Find where the given text appears and provide that cell's center as (X, Y) coordinate. 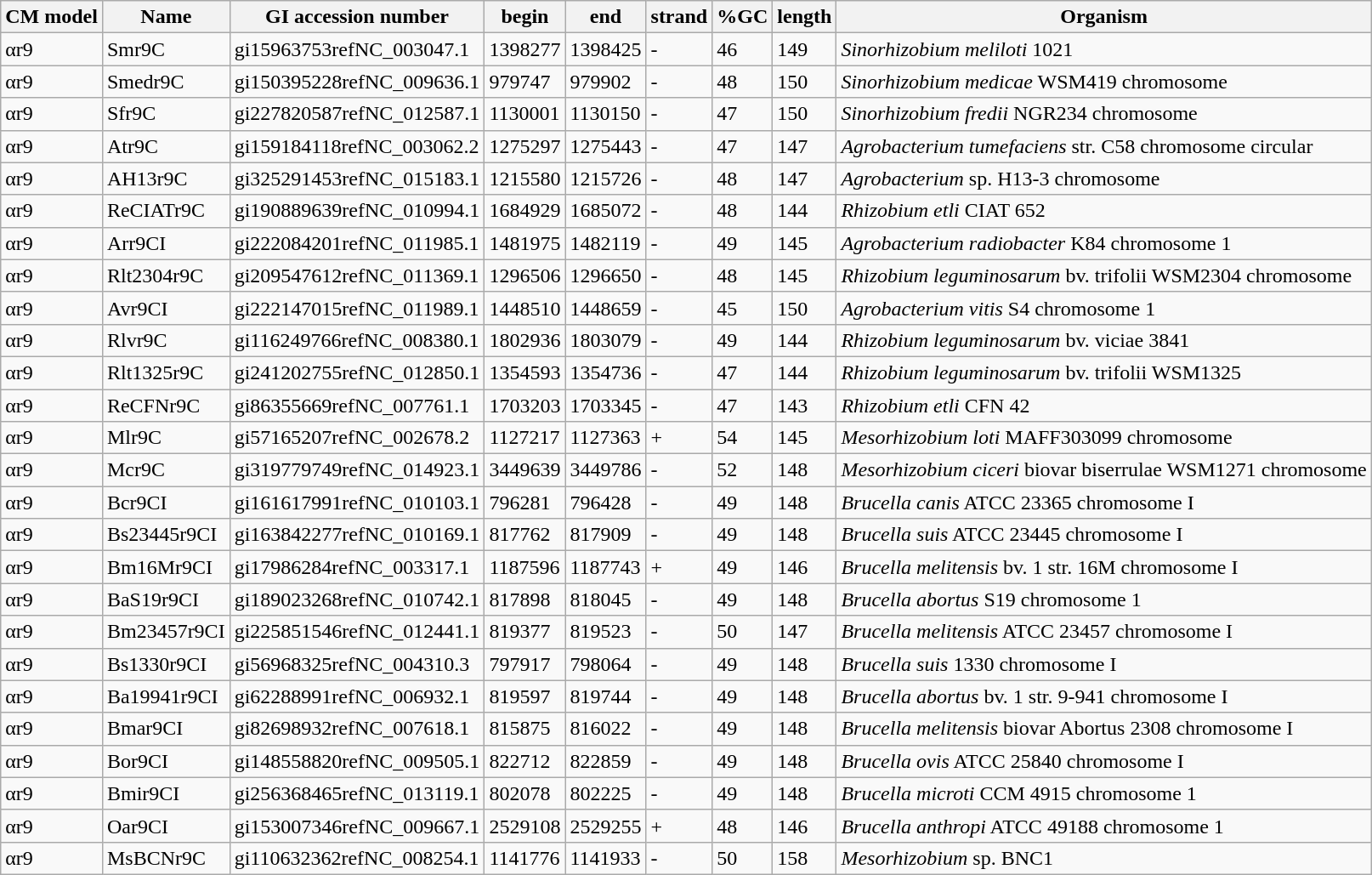
1130001 (525, 114)
979902 (605, 82)
149 (804, 49)
Rlt2304r9C (166, 276)
819744 (605, 696)
979747 (525, 82)
gi227820587refNC_012587.1 (357, 114)
796281 (525, 503)
strand (679, 17)
Mesorhizobium sp. BNC1 (1103, 858)
gi225851546refNC_012441.1 (357, 632)
2529255 (605, 826)
143 (804, 406)
52 (743, 470)
gi116249766refNC_008380.1 (357, 340)
length (804, 17)
1296506 (525, 276)
gi17986284refNC_003317.1 (357, 567)
gi222084201refNC_011985.1 (357, 243)
815875 (525, 729)
AH13r9C (166, 179)
1215580 (525, 179)
54 (743, 438)
1130150 (605, 114)
816022 (605, 729)
1127363 (605, 438)
3449639 (525, 470)
end (605, 17)
Bs1330r9CI (166, 664)
1398425 (605, 49)
Smedr9C (166, 82)
46 (743, 49)
gi62288991refNC_006932.1 (357, 696)
Rhizobium leguminosarum bv. trifolii WSM2304 chromosome (1103, 276)
1354593 (525, 372)
Name (166, 17)
45 (743, 308)
802078 (525, 793)
797917 (525, 664)
1398277 (525, 49)
gi256368465refNC_013119.1 (357, 793)
Brucella microti CCM 4915 chromosome 1 (1103, 793)
Agrobacterium vitis S4 chromosome 1 (1103, 308)
1685072 (605, 211)
Mcr9C (166, 470)
1296650 (605, 276)
Brucella suis 1330 chromosome I (1103, 664)
gi159184118refNC_003062.2 (357, 146)
Sinorhizobium medicae WSM419 chromosome (1103, 82)
gi86355669refNC_007761.1 (357, 406)
gi241202755refNC_012850.1 (357, 372)
ReCFNr9C (166, 406)
gi56968325refNC_004310.3 (357, 664)
1482119 (605, 243)
819377 (525, 632)
gi110632362refNC_008254.1 (357, 858)
Smr9C (166, 49)
GI accession number (357, 17)
CM model (52, 17)
1803079 (605, 340)
1802936 (525, 340)
1684929 (525, 211)
1703345 (605, 406)
Arr9CI (166, 243)
Sfr9C (166, 114)
1448659 (605, 308)
818045 (605, 599)
Brucella ovis ATCC 25840 chromosome I (1103, 761)
gi161617991refNC_010103.1 (357, 503)
798064 (605, 664)
817909 (605, 535)
gi148558820refNC_009505.1 (357, 761)
gi319779749refNC_014923.1 (357, 470)
Bor9CI (166, 761)
gi325291453refNC_015183.1 (357, 179)
796428 (605, 503)
Oar9CI (166, 826)
Rhizobium leguminosarum bv. trifolii WSM1325 (1103, 372)
gi15963753refNC_003047.1 (357, 49)
3449786 (605, 470)
gi163842277refNC_010169.1 (357, 535)
Agrobacterium tumefaciens str. C58 chromosome circular (1103, 146)
Bm16Mr9CI (166, 567)
1187743 (605, 567)
822712 (525, 761)
Brucella anthropi ATCC 49188 chromosome 1 (1103, 826)
Mesorhizobium ciceri biovar biserrulae WSM1271 chromosome (1103, 470)
begin (525, 17)
Brucella canis ATCC 23365 chromosome I (1103, 503)
822859 (605, 761)
Bmar9CI (166, 729)
Bmir9CI (166, 793)
Ba19941r9CI (166, 696)
158 (804, 858)
gi150395228refNC_009636.1 (357, 82)
Agrobacterium radiobacter K84 chromosome 1 (1103, 243)
Rhizobium etli CIAT 652 (1103, 211)
Atr9C (166, 146)
1275297 (525, 146)
1703203 (525, 406)
1275443 (605, 146)
1354736 (605, 372)
gi82698932refNC_007618.1 (357, 729)
Mlr9C (166, 438)
ReCIATr9C (166, 211)
%GC (743, 17)
1215726 (605, 179)
gi189023268refNC_010742.1 (357, 599)
Brucella abortus bv. 1 str. 9-941 chromosome I (1103, 696)
gi153007346refNC_009667.1 (357, 826)
gi57165207refNC_002678.2 (357, 438)
1127217 (525, 438)
Rlvr9C (166, 340)
BaS19r9CI (166, 599)
Mesorhizobium loti MAFF303099 chromosome (1103, 438)
Sinorhizobium fredii NGR234 chromosome (1103, 114)
Agrobacterium sp. H13-3 chromosome (1103, 179)
Avr9CI (166, 308)
802225 (605, 793)
Bm23457r9CI (166, 632)
1141776 (525, 858)
1448510 (525, 308)
gi222147015refNC_011989.1 (357, 308)
817898 (525, 599)
Bs23445r9CI (166, 535)
817762 (525, 535)
MsBCNr9C (166, 858)
Brucella melitensis ATCC 23457 chromosome I (1103, 632)
1141933 (605, 858)
gi190889639refNC_010994.1 (357, 211)
819597 (525, 696)
1481975 (525, 243)
gi209547612refNC_011369.1 (357, 276)
Brucella melitensis biovar Abortus 2308 chromosome I (1103, 729)
Rhizobium leguminosarum bv. viciae 3841 (1103, 340)
Brucella abortus S19 chromosome 1 (1103, 599)
Brucella melitensis bv. 1 str. 16M chromosome I (1103, 567)
1187596 (525, 567)
Organism (1103, 17)
819523 (605, 632)
Bcr9CI (166, 503)
Sinorhizobium meliloti 1021 (1103, 49)
Rlt1325r9C (166, 372)
Rhizobium etli CFN 42 (1103, 406)
Brucella suis ATCC 23445 chromosome I (1103, 535)
2529108 (525, 826)
